For the text-containing cell, return its midpoint in [x, y] coordinate format. 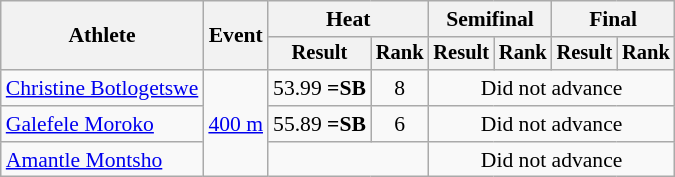
Final [614, 19]
Christine Botlogetswe [102, 88]
Galefele Moroko [102, 124]
Heat [348, 19]
53.99 =SB [320, 88]
55.89 =SB [320, 124]
Semifinal [490, 19]
8 [400, 88]
Event [236, 36]
6 [400, 124]
400 m [236, 124]
Athlete [102, 36]
